Scan for the cell matching the given text and deliver its (x, y) coordinate at center. 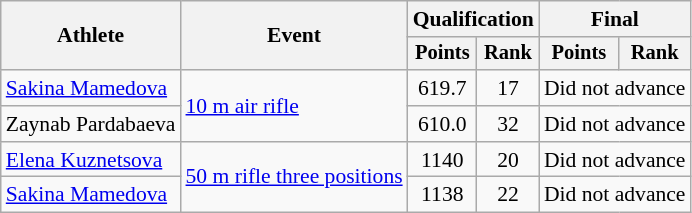
22 (508, 195)
Elena Kuznetsova (91, 160)
32 (508, 124)
Event (294, 36)
619.7 (442, 88)
Final (615, 19)
610.0 (442, 124)
10 m air rifle (294, 106)
1140 (442, 160)
Athlete (91, 36)
20 (508, 160)
Zaynab Pardabaeva (91, 124)
17 (508, 88)
50 m rifle three positions (294, 178)
1138 (442, 195)
Qualification (474, 19)
